Pinpoint the cell where the given text exists, returning its (X, Y) midpoint coordinate. 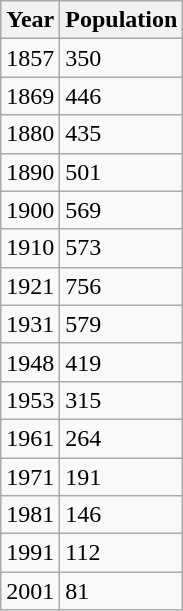
1961 (30, 438)
Year (30, 20)
146 (122, 515)
1931 (30, 324)
1921 (30, 286)
112 (122, 553)
350 (122, 58)
501 (122, 172)
756 (122, 286)
419 (122, 362)
1971 (30, 477)
315 (122, 400)
1869 (30, 96)
435 (122, 134)
1900 (30, 210)
1991 (30, 553)
2001 (30, 591)
Population (122, 20)
1857 (30, 58)
1880 (30, 134)
81 (122, 591)
1953 (30, 400)
579 (122, 324)
264 (122, 438)
573 (122, 248)
1981 (30, 515)
1948 (30, 362)
569 (122, 210)
191 (122, 477)
446 (122, 96)
1890 (30, 172)
1910 (30, 248)
